Capture the cell that displays the provided text and extract its [x, y] central coordinate. 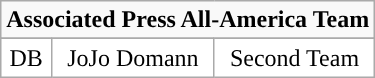
DB [26, 58]
JoJo Domann [134, 58]
Associated Press All-America Team [188, 20]
Second Team [294, 58]
